Extract the (x, y) coordinate from the center of the cell holding the provided text.  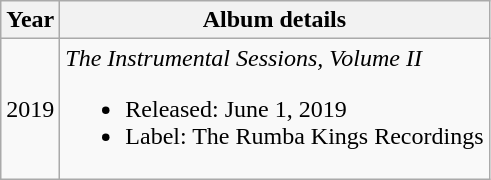
Year (30, 20)
The Instrumental Sessions, Volume IIReleased: June 1, 2019Label: The Rumba Kings Recordings (274, 109)
2019 (30, 109)
Album details (274, 20)
